Scan for the cell matching the given text and deliver its [x, y] coordinate at center. 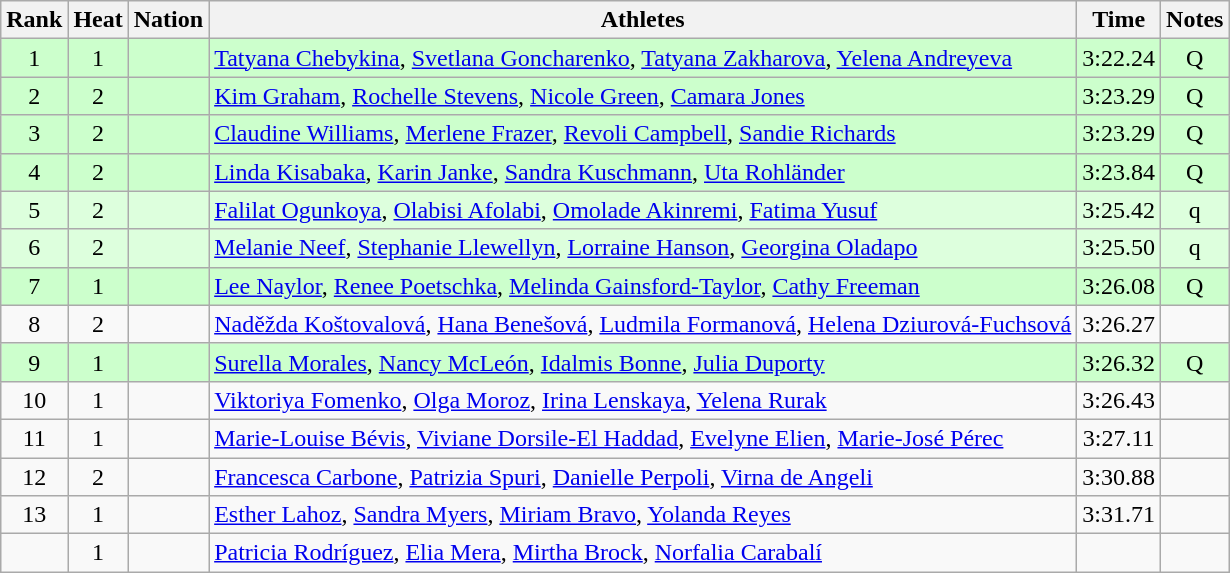
3:31.71 [1119, 515]
3:25.50 [1119, 248]
Surella Morales, Nancy McLeón, Idalmis Bonne, Julia Duporty [643, 362]
3:25.42 [1119, 210]
Marie-Louise Bévis, Viviane Dorsile-El Haddad, Evelyne Elien, Marie-José Pérec [643, 438]
5 [34, 210]
Notes [1195, 20]
Lee Naylor, Renee Poetschka, Melinda Gainsford-Taylor, Cathy Freeman [643, 286]
Heat [98, 20]
13 [34, 515]
11 [34, 438]
Nation [168, 20]
Falilat Ogunkoya, Olabisi Afolabi, Omolade Akinremi, Fatima Yusuf [643, 210]
Tatyana Chebykina, Svetlana Goncharenko, Tatyana Zakharova, Yelena Andreyeva [643, 58]
9 [34, 362]
10 [34, 400]
Kim Graham, Rochelle Stevens, Nicole Green, Camara Jones [643, 96]
Melanie Neef, Stephanie Llewellyn, Lorraine Hanson, Georgina Oladapo [643, 248]
3:26.43 [1119, 400]
6 [34, 248]
Viktoriya Fomenko, Olga Moroz, Irina Lenskaya, Yelena Rurak [643, 400]
Esther Lahoz, Sandra Myers, Miriam Bravo, Yolanda Reyes [643, 515]
7 [34, 286]
Patricia Rodríguez, Elia Mera, Mirtha Brock, Norfalia Carabalí [643, 553]
Claudine Williams, Merlene Frazer, Revoli Campbell, Sandie Richards [643, 134]
Naděžda Koštovalová, Hana Benešová, Ludmila Formanová, Helena Dziurová-Fuchsová [643, 324]
3:22.24 [1119, 58]
3:26.32 [1119, 362]
12 [34, 477]
3:23.84 [1119, 172]
8 [34, 324]
4 [34, 172]
3:27.11 [1119, 438]
Linda Kisabaka, Karin Janke, Sandra Kuschmann, Uta Rohländer [643, 172]
3:26.08 [1119, 286]
Time [1119, 20]
Rank [34, 20]
3:30.88 [1119, 477]
Francesca Carbone, Patrizia Spuri, Danielle Perpoli, Virna de Angeli [643, 477]
3:26.27 [1119, 324]
Athletes [643, 20]
3 [34, 134]
